Scan for the cell matching the given text and deliver its (x, y) coordinate at center. 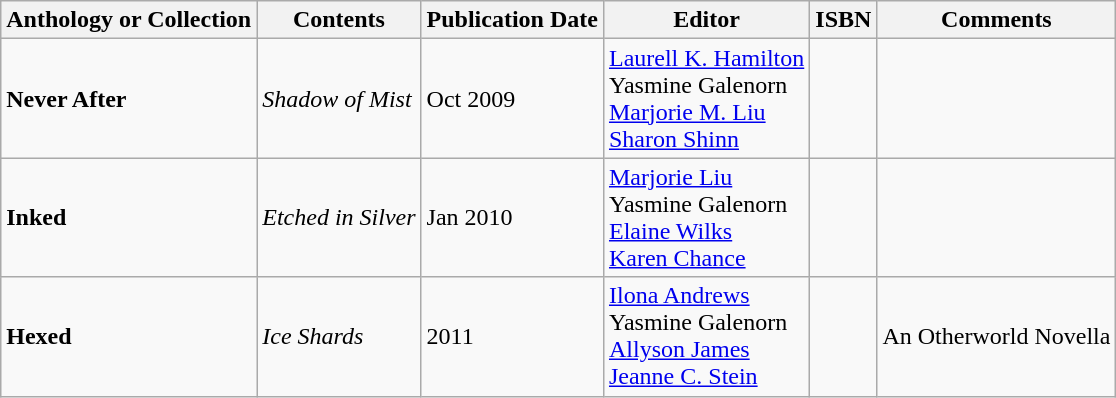
Inked (129, 218)
Shadow of Mist (339, 98)
Laurell K. HamiltonYasmine GalenornMarjorie M. LiuSharon Shinn (706, 98)
Ilona AndrewsYasmine GalenornAllyson JamesJeanne C. Stein (706, 336)
Anthology or Collection (129, 20)
Marjorie LiuYasmine GalenornElaine WilksKaren Chance (706, 218)
Oct 2009 (512, 98)
2011 (512, 336)
Editor (706, 20)
Hexed (129, 336)
ISBN (844, 20)
Contents (339, 20)
Comments (996, 20)
Jan 2010 (512, 218)
Publication Date (512, 20)
Etched in Silver (339, 218)
Never After (129, 98)
An Otherworld Novella (996, 336)
Ice Shards (339, 336)
